Extract the (x, y) coordinate from the center of the cell holding the provided text.  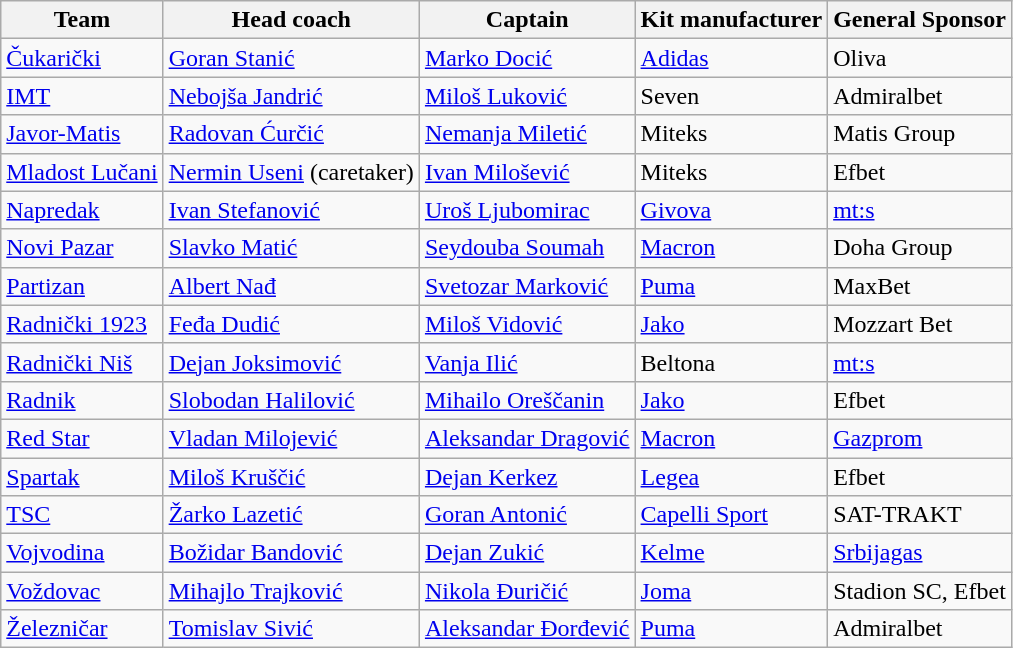
Dejan Kerkez (527, 477)
Uroš Ljubomirac (527, 210)
Slavko Matić (291, 248)
Spartak (82, 477)
Železničar (82, 629)
Adidas (732, 58)
Captain (527, 20)
Voždovac (82, 591)
TSC (82, 515)
Mihailo Oreščanin (527, 400)
Doha Group (920, 248)
Nermin Useni (caretaker) (291, 172)
Ivan Milošević (527, 172)
Novi Pazar (82, 248)
Beltona (732, 362)
Žarko Lazetić (291, 515)
IMT (82, 96)
Seven (732, 96)
Marko Docić (527, 58)
Dejan Zukić (527, 553)
Radnik (82, 400)
Nemanja Miletić (527, 134)
Mozzart Bet (920, 324)
Nikola Đuričić (527, 591)
General Sponsor (920, 20)
Team (82, 20)
Red Star (82, 438)
Joma (732, 591)
Mihajlo Trajković (291, 591)
Oliva (920, 58)
Feđa Dudić (291, 324)
Napredak (82, 210)
Partizan (82, 286)
Head coach (291, 20)
Svetozar Marković (527, 286)
Vojvodina (82, 553)
Božidar Bandović (291, 553)
Srbijagas (920, 553)
Tomislav Sivić (291, 629)
Kit manufacturer (732, 20)
Javor-Matis (82, 134)
Vladan Milojević (291, 438)
Radovan Ćurčić (291, 134)
Miloš Vidović (527, 324)
Stadion SC, Efbet (920, 591)
Albert Nađ (291, 286)
Radnički 1923 (82, 324)
Givova (732, 210)
Mladost Lučani (82, 172)
Legea (732, 477)
Slobodan Halilović (291, 400)
Miloš Kruščić (291, 477)
Dejan Joksimović (291, 362)
Ivan Stefanović (291, 210)
Aleksandar Đorđević (527, 629)
Vanja Ilić (527, 362)
Gazprom (920, 438)
Matis Group (920, 134)
Radnički Niš (82, 362)
Nebojša Jandrić (291, 96)
SAT-TRAKT (920, 515)
Miloš Luković (527, 96)
Aleksandar Dragović (527, 438)
Goran Antonić (527, 515)
Seydouba Soumah (527, 248)
MaxBet (920, 286)
Capelli Sport (732, 515)
Goran Stanić (291, 58)
Čukarički (82, 58)
Kelme (732, 553)
